Locate the cell with the specified text and output its [X, Y] center coordinate. 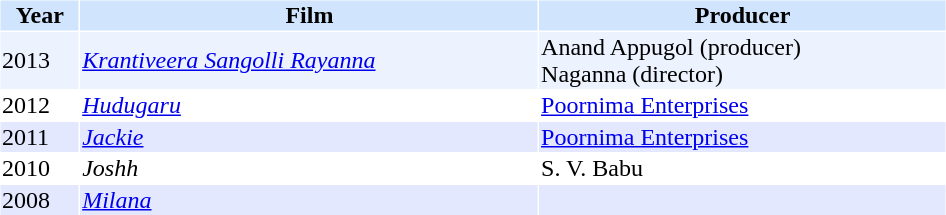
2011 [40, 137]
Krantiveera Sangolli Rayanna [310, 60]
Film [310, 15]
2012 [40, 105]
Milana [310, 200]
2010 [40, 169]
2013 [40, 60]
Jackie [310, 137]
S. V. Babu [743, 169]
2008 [40, 200]
Hudugaru [310, 105]
Anand Appugol (producer)Naganna (director) [743, 60]
Joshh [310, 169]
Year [40, 15]
Producer [743, 15]
